Return the (X, Y) coordinate for the center point of the cell that contains the specified text.  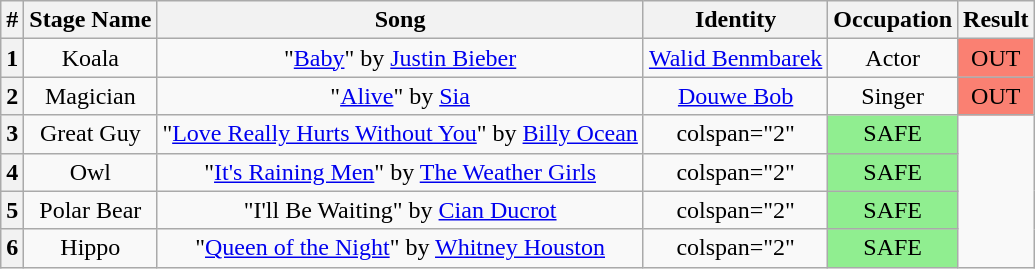
5 (12, 210)
Occupation (893, 20)
"Alive" by Sia (400, 96)
"Queen of the Night" by Whitney Houston (400, 248)
"Baby" by Justin Bieber (400, 58)
Koala (90, 58)
Identity (735, 20)
Singer (893, 96)
Walid Benmbarek (735, 58)
2 (12, 96)
Hippo (90, 248)
Polar Bear (90, 210)
1 (12, 58)
"Love Really Hurts Without You" by Billy Ocean (400, 134)
"I'll Be Waiting" by Cian Ducrot (400, 210)
6 (12, 248)
# (12, 20)
Magician (90, 96)
Actor (893, 58)
3 (12, 134)
Douwe Bob (735, 96)
Owl (90, 172)
Song (400, 20)
4 (12, 172)
"It's Raining Men" by The Weather Girls (400, 172)
Result (996, 20)
Stage Name (90, 20)
Great Guy (90, 134)
